From the cell containing the given text, extract its center point as (X, Y) coordinate. 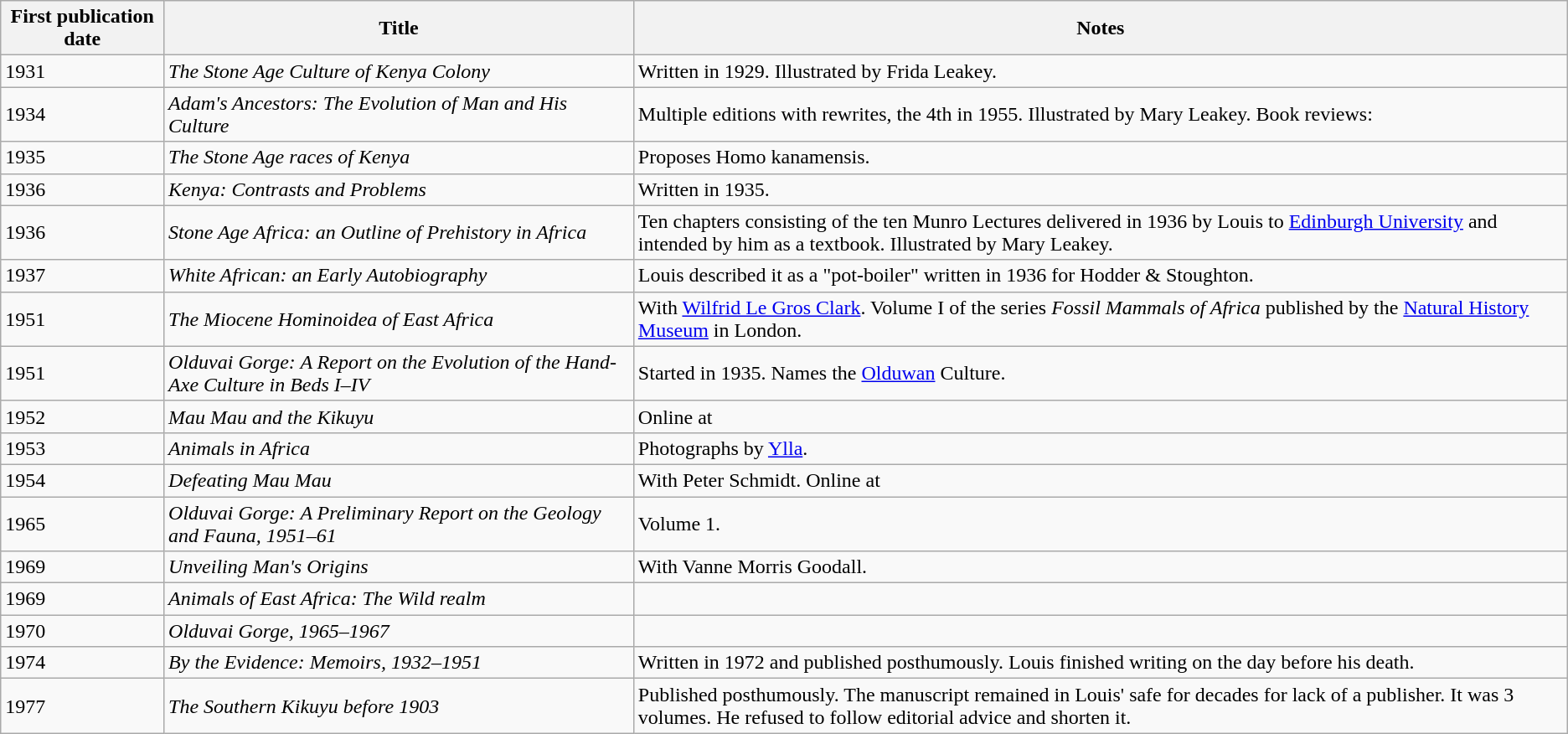
Mau Mau and the Kikuyu (399, 416)
Written in 1929. Illustrated by Frida Leakey. (1101, 71)
With Peter Schmidt. Online at (1101, 480)
1935 (82, 158)
1977 (82, 706)
1974 (82, 663)
The Stone Age Culture of Kenya Colony (399, 71)
The Stone Age races of Kenya (399, 158)
Unveiling Man's Origins (399, 567)
Kenya: Contrasts and Problems (399, 189)
First publication date (82, 28)
Multiple editions with rewrites, the 4th in 1955. Illustrated by Mary Leakey. Book reviews: (1101, 114)
1953 (82, 448)
Notes (1101, 28)
Defeating Mau Mau (399, 480)
Title (399, 28)
Olduvai Gorge, 1965–1967 (399, 631)
Photographs by Ylla. (1101, 448)
Stone Age Africa: an Outline of Prehistory in Africa (399, 233)
Animals in Africa (399, 448)
Adam's Ancestors: The Evolution of Man and His Culture (399, 114)
The Miocene Hominoidea of East Africa (399, 318)
1934 (82, 114)
Proposes Homo kanamensis. (1101, 158)
The Southern Kikuyu before 1903 (399, 706)
Olduvai Gorge: A Preliminary Report on the Geology and Fauna, 1951–61 (399, 523)
1965 (82, 523)
With Wilfrid Le Gros Clark. Volume I of the series Fossil Mammals of Africa published by the Natural History Museum in London. (1101, 318)
Started in 1935. Names the Olduwan Culture. (1101, 374)
1970 (82, 631)
Written in 1935. (1101, 189)
1954 (82, 480)
Louis described it as a "pot-boiler" written in 1936 for Hodder & Stoughton. (1101, 276)
By the Evidence: Memoirs, 1932–1951 (399, 663)
1952 (82, 416)
Animals of East Africa: The Wild realm (399, 599)
Written in 1972 and published posthumously. Louis finished writing on the day before his death. (1101, 663)
1937 (82, 276)
Online at (1101, 416)
With Vanne Morris Goodall. (1101, 567)
Olduvai Gorge: A Report on the Evolution of the Hand-Axe Culture in Beds I–IV (399, 374)
White African: an Early Autobiography (399, 276)
Volume 1. (1101, 523)
1931 (82, 71)
